Detect which cell encompasses the target text, then output its [x, y] center coordinate. 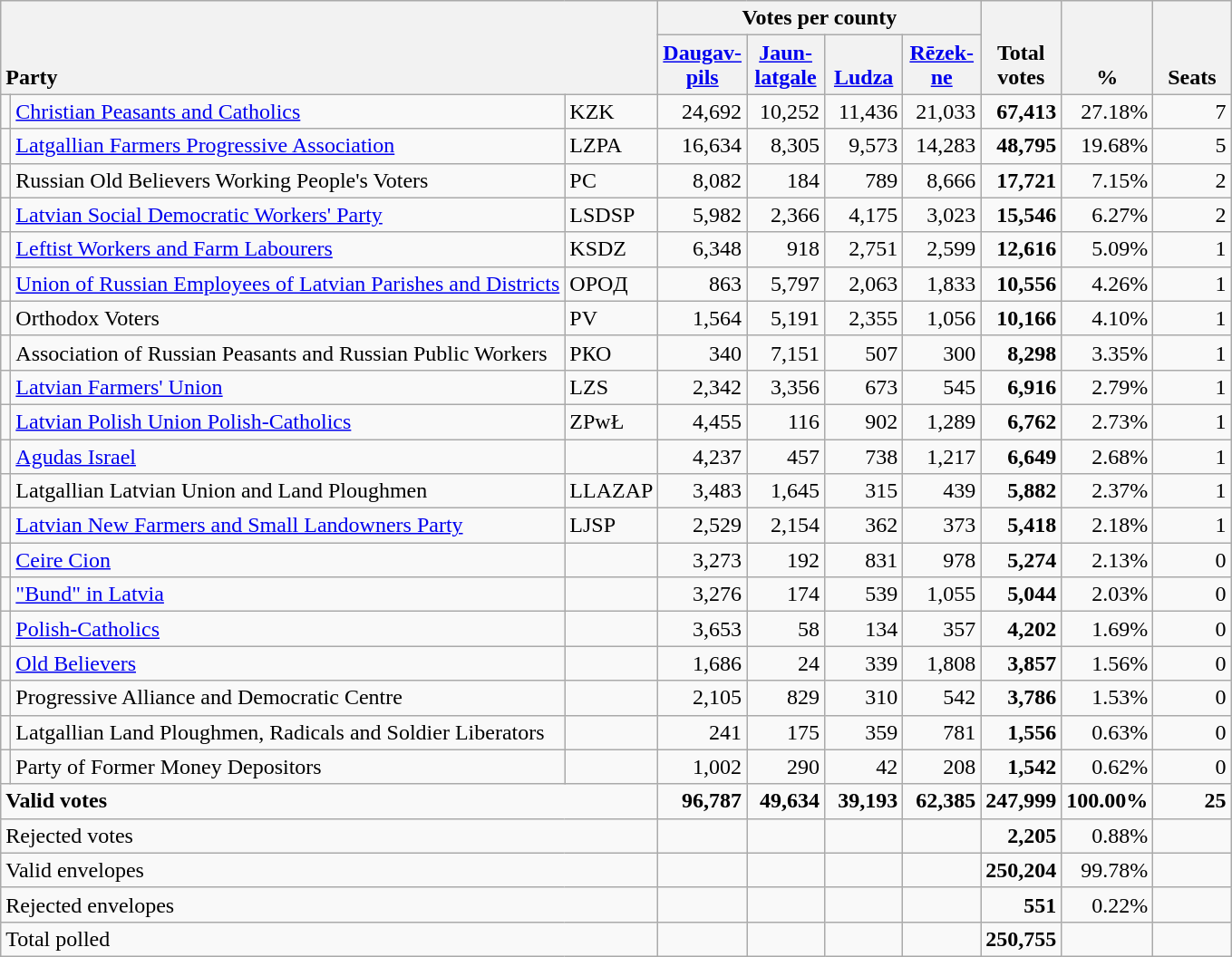
1,564 [703, 318]
Progressive Alliance and Democratic Centre [288, 698]
208 [942, 767]
16,634 [703, 146]
3,276 [703, 594]
4,455 [703, 421]
Polish-Catholics [288, 629]
42 [864, 767]
5,418 [1021, 526]
5,191 [786, 318]
Party of Former Money Depositors [288, 767]
2,355 [864, 318]
3,857 [1021, 663]
300 [942, 353]
2.13% [1108, 560]
12,616 [1021, 249]
831 [864, 560]
58 [786, 629]
4,202 [1021, 629]
1,289 [942, 421]
863 [703, 284]
2,154 [786, 526]
2.37% [1108, 491]
0.62% [1108, 767]
2,063 [864, 284]
8,298 [1021, 353]
19.68% [1108, 146]
25 [1192, 801]
Latvian Polish Union Polish-Catholics [288, 421]
Latgallian Land Ploughmen, Radicals and Soldier Liberators [288, 732]
Party [330, 47]
1,217 [942, 456]
48,795 [1021, 146]
6,916 [1021, 387]
96,787 [703, 801]
Rejected votes [330, 836]
5,882 [1021, 491]
Valid envelopes [330, 870]
2.79% [1108, 387]
3,356 [786, 387]
2,529 [703, 526]
5,044 [1021, 594]
Total votes [1021, 47]
8,082 [703, 180]
LZS [611, 387]
Seats [1192, 47]
11,436 [864, 111]
241 [703, 732]
5,274 [1021, 560]
359 [864, 732]
2.03% [1108, 594]
4,237 [703, 456]
Valid votes [330, 801]
315 [864, 491]
781 [942, 732]
Agudas Israel [288, 456]
Latvian New Farmers and Small Landowners Party [288, 526]
LLAZAP [611, 491]
457 [786, 456]
10,556 [1021, 284]
175 [786, 732]
49,634 [786, 801]
5,982 [703, 215]
15,546 [1021, 215]
Votes per county [820, 18]
829 [786, 698]
134 [864, 629]
362 [864, 526]
Russian Old Believers Working People's Voters [288, 180]
ZPwŁ [611, 421]
6,762 [1021, 421]
2.73% [1108, 421]
PV [611, 318]
24 [786, 663]
1.69% [1108, 629]
551 [1021, 904]
1.53% [1108, 698]
4.26% [1108, 284]
902 [864, 421]
8,305 [786, 146]
4.10% [1108, 318]
3.35% [1108, 353]
Ceire Cion [288, 560]
339 [864, 663]
3,273 [703, 560]
7 [1192, 111]
6.27% [1108, 215]
7.15% [1108, 180]
373 [942, 526]
1.56% [1108, 663]
LJSP [611, 526]
789 [864, 180]
5.09% [1108, 249]
100.00% [1108, 801]
21,033 [942, 111]
507 [864, 353]
310 [864, 698]
Latvian Social Democratic Workers' Party [288, 215]
3,786 [1021, 698]
0.63% [1108, 732]
2.68% [1108, 456]
542 [942, 698]
KZK [611, 111]
738 [864, 456]
"Bund" in Latvia [288, 594]
1,542 [1021, 767]
2,366 [786, 215]
184 [786, 180]
545 [942, 387]
174 [786, 594]
Orthodox Voters [288, 318]
39,193 [864, 801]
17,721 [1021, 180]
0.22% [1108, 904]
LSDSP [611, 215]
Total polled [330, 939]
27.18% [1108, 111]
1,056 [942, 318]
1,556 [1021, 732]
Rejected envelopes [330, 904]
116 [786, 421]
6,649 [1021, 456]
4,175 [864, 215]
250,755 [1021, 939]
14,283 [942, 146]
3,653 [703, 629]
Daugav- pils [703, 65]
62,385 [942, 801]
5,797 [786, 284]
Latvian Farmers' Union [288, 387]
439 [942, 491]
Rēzek- ne [942, 65]
Latgallian Farmers Progressive Association [288, 146]
918 [786, 249]
0.88% [1108, 836]
9,573 [864, 146]
OPOД [611, 284]
539 [864, 594]
Union of Russian Employees of Latvian Parishes and Districts [288, 284]
10,252 [786, 111]
РКО [611, 353]
Old Believers [288, 663]
2,751 [864, 249]
3,483 [703, 491]
Latgallian Latvian Union and Land Ploughmen [288, 491]
99.78% [1108, 870]
1,686 [703, 663]
2.18% [1108, 526]
2,599 [942, 249]
Leftist Workers and Farm Labourers [288, 249]
LZPA [611, 146]
1,002 [703, 767]
2,105 [703, 698]
192 [786, 560]
Christian Peasants and Catholics [288, 111]
KSDZ [611, 249]
1,055 [942, 594]
24,692 [703, 111]
2,342 [703, 387]
Jaun- latgale [786, 65]
5 [1192, 146]
1,645 [786, 491]
Association of Russian Peasants and Russian Public Workers [288, 353]
1,808 [942, 663]
РС [611, 180]
% [1108, 47]
673 [864, 387]
1,833 [942, 284]
2,205 [1021, 836]
10,166 [1021, 318]
3,023 [942, 215]
290 [786, 767]
247,999 [1021, 801]
250,204 [1021, 870]
357 [942, 629]
6,348 [703, 249]
7,151 [786, 353]
340 [703, 353]
8,666 [942, 180]
Ludza [864, 65]
978 [942, 560]
67,413 [1021, 111]
